Scan for the cell matching the given text and deliver its (x, y) coordinate at center. 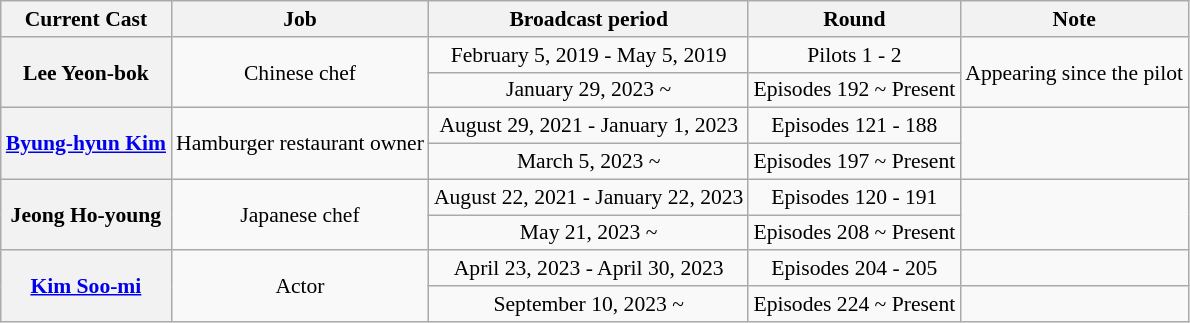
September 10, 2023 ~ (589, 304)
Episodes 120 - 191 (854, 197)
Chinese chef (300, 72)
April 23, 2023 - April 30, 2023 (589, 269)
Jeong Ho-young (86, 214)
August 29, 2021 - January 1, 2023 (589, 126)
May 21, 2023 ~ (589, 233)
January 29, 2023 ~ (589, 90)
Lee Yeon-bok (86, 72)
Pilots 1 - 2 (854, 55)
Current Cast (86, 19)
March 5, 2023 ~ (589, 162)
Actor (300, 286)
Episodes 208 ~ Present (854, 233)
Byung-hyun Kim (86, 144)
Job (300, 19)
Broadcast period (589, 19)
Episodes 224 ~ Present (854, 304)
Episodes 192 ~ Present (854, 90)
Kim Soo-mi (86, 286)
August 22, 2021 - January 22, 2023 (589, 197)
Appearing since the pilot (1074, 72)
Round (854, 19)
Episodes 197 ~ Present (854, 162)
Japanese chef (300, 214)
February 5, 2019 - May 5, 2019 (589, 55)
Note (1074, 19)
Episodes 204 - 205 (854, 269)
Hamburger restaurant owner (300, 144)
Episodes 121 - 188 (854, 126)
